Detect which cell encompasses the target text, then output its (x, y) center coordinate. 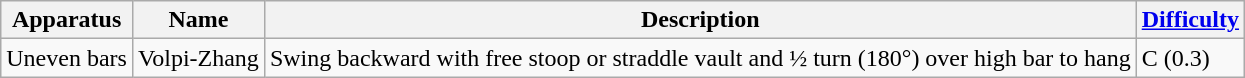
C (0.3) (1190, 58)
Difficulty (1190, 20)
Apparatus (67, 20)
Description (700, 20)
Name (198, 20)
Swing backward with free stoop or straddle vault and ½ turn (180°) over high bar to hang (700, 58)
Volpi-Zhang (198, 58)
Uneven bars (67, 58)
